Return the [x, y] coordinate for the center point of the cell that contains the specified text.  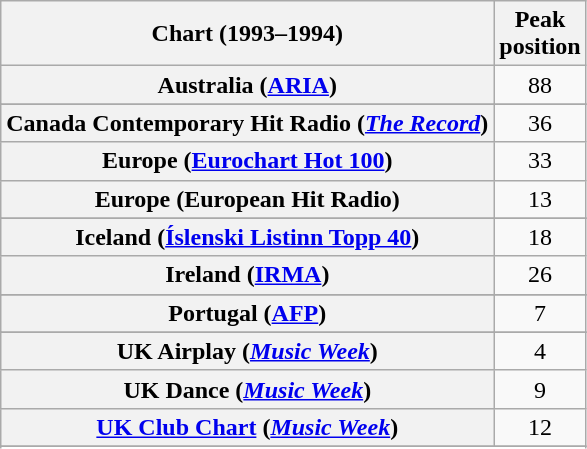
4 [540, 351]
12 [540, 427]
UK Dance (Music Week) [248, 389]
Australia (ARIA) [248, 85]
9 [540, 389]
Canada Contemporary Hit Radio (The Record) [248, 123]
7 [540, 313]
Europe (European Hit Radio) [248, 199]
Iceland (Íslenski Listinn Topp 40) [248, 237]
Ireland (IRMA) [248, 275]
UK Club Chart (Music Week) [248, 427]
Portugal (AFP) [248, 313]
Chart (1993–1994) [248, 34]
26 [540, 275]
36 [540, 123]
18 [540, 237]
13 [540, 199]
UK Airplay (Music Week) [248, 351]
Europe (Eurochart Hot 100) [248, 161]
88 [540, 85]
Peakposition [540, 34]
33 [540, 161]
